Capture the cell that displays the provided text and extract its [X, Y] central coordinate. 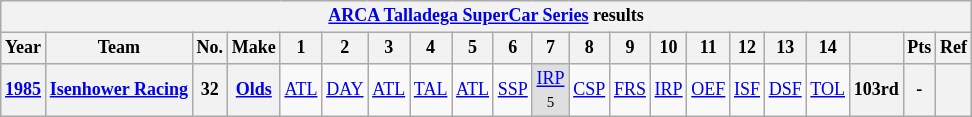
1985 [24, 90]
TAL [431, 90]
14 [828, 48]
1 [301, 48]
CSP [590, 90]
Isenhower Racing [118, 90]
FRS [630, 90]
SSP [512, 90]
11 [708, 48]
10 [668, 48]
3 [389, 48]
8 [590, 48]
Year [24, 48]
OEF [708, 90]
32 [210, 90]
IRP [668, 90]
DAY [345, 90]
- [920, 90]
Make [254, 48]
Ref [954, 48]
9 [630, 48]
No. [210, 48]
IRP5 [550, 90]
Team [118, 48]
2 [345, 48]
ARCA Talladega SuperCar Series results [486, 16]
4 [431, 48]
12 [748, 48]
13 [785, 48]
7 [550, 48]
DSF [785, 90]
5 [473, 48]
TOL [828, 90]
103rd [876, 90]
Pts [920, 48]
ISF [748, 90]
6 [512, 48]
Olds [254, 90]
